Capture the cell that displays the provided text and extract its (X, Y) central coordinate. 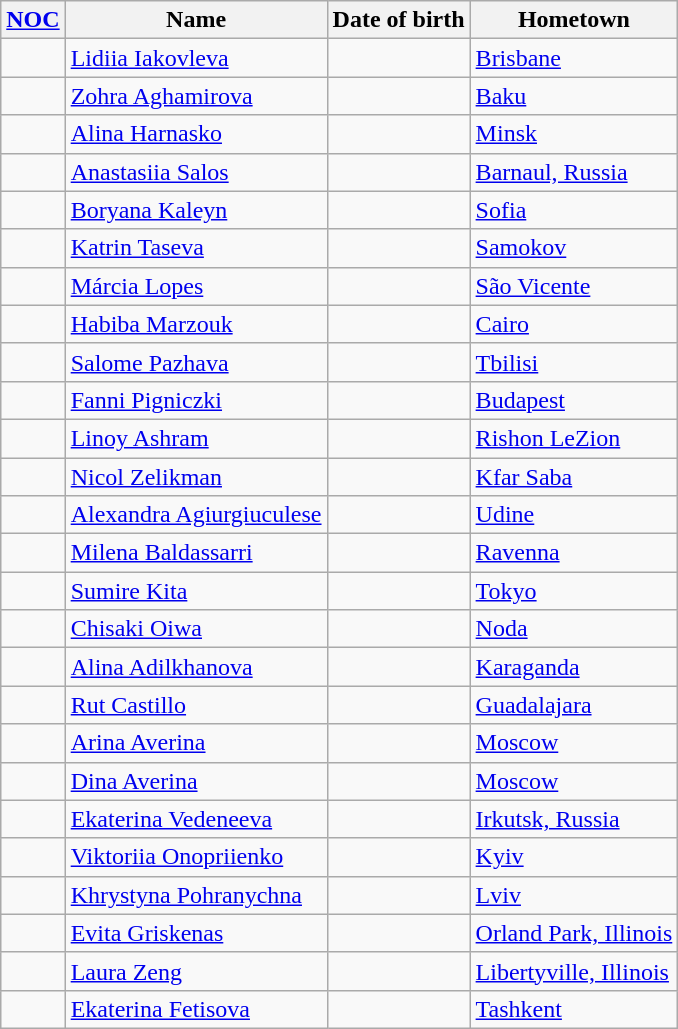
Barnaul, Russia (574, 172)
Sumire Kita (196, 591)
Dina Averina (196, 781)
Milena Baldassarri (196, 553)
Boryana Kaleyn (196, 210)
Udine (574, 515)
Zohra Aghamirova (196, 96)
Arina Averina (196, 743)
Ekaterina Vedeneeva (196, 819)
Budapest (574, 400)
Rut Castillo (196, 705)
Name (196, 20)
Hometown (574, 20)
Fanni Pigniczki (196, 400)
Evita Griskenas (196, 933)
Khrystyna Pohranychna (196, 895)
NOC (33, 20)
Brisbane (574, 58)
Cairo (574, 324)
Samokov (574, 248)
Rishon LeZion (574, 438)
Baku (574, 96)
Alina Harnasko (196, 134)
Minsk (574, 134)
Lidiia Iakovleva (196, 58)
Sofia (574, 210)
Tbilisi (574, 362)
Orland Park, Illinois (574, 933)
Laura Zeng (196, 971)
Ekaterina Fetisova (196, 1009)
Libertyville, Illinois (574, 971)
Alina Adilkhanova (196, 667)
Nicol Zelikman (196, 477)
Kfar Saba (574, 477)
São Vicente (574, 286)
Ravenna (574, 553)
Habiba Marzouk (196, 324)
Linoy Ashram (196, 438)
Irkutsk, Russia (574, 819)
Lviv (574, 895)
Salome Pazhava (196, 362)
Date of birth (398, 20)
Guadalajara (574, 705)
Karaganda (574, 667)
Katrin Taseva (196, 248)
Tokyo (574, 591)
Anastasiia Salos (196, 172)
Noda (574, 629)
Alexandra Agiurgiuculese (196, 515)
Tashkent (574, 1009)
Viktoriia Onopriienko (196, 857)
Chisaki Oiwa (196, 629)
Kyiv (574, 857)
Márcia Lopes (196, 286)
